Locate the cell with the specified text and output its [x, y] center coordinate. 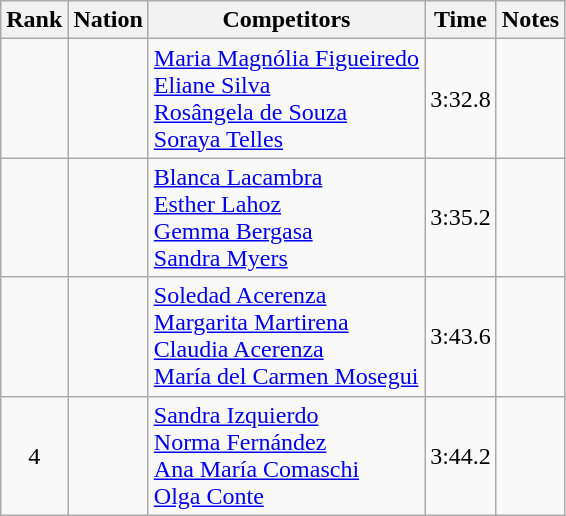
Notes [530, 20]
4 [34, 456]
Blanca LacambraEsther LahozGemma BergasaSandra Myers [286, 218]
Rank [34, 20]
Time [461, 20]
3:44.2 [461, 456]
3:43.6 [461, 336]
Maria Magnólia FigueiredoEliane SilvaRosângela de SouzaSoraya Telles [286, 98]
Sandra IzquierdoNorma FernándezAna María ComaschiOlga Conte [286, 456]
Nation [108, 20]
Competitors [286, 20]
Soledad AcerenzaMargarita MartirenaClaudia AcerenzaMaría del Carmen Mosegui [286, 336]
3:35.2 [461, 218]
3:32.8 [461, 98]
